Return the [X, Y] coordinate for the center point of the cell that contains the specified text.  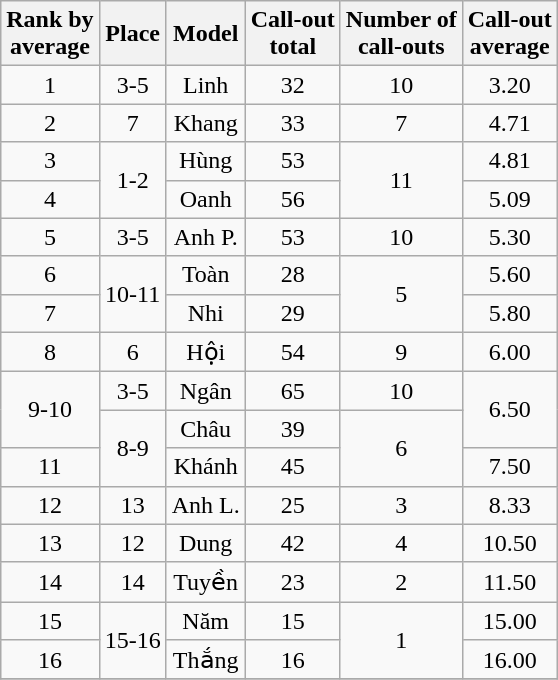
32 [292, 85]
8 [50, 352]
Tuyền [206, 582]
Ngân [206, 391]
Anh L. [206, 505]
Call-outtotal [292, 34]
11.50 [510, 582]
10-11 [132, 294]
Linh [206, 85]
54 [292, 352]
9-10 [50, 410]
Rank byaverage [50, 34]
Anh P. [206, 237]
Model [206, 34]
Oanh [206, 199]
5.09 [510, 199]
6.00 [510, 352]
45 [292, 467]
Hội [206, 352]
56 [292, 199]
42 [292, 543]
Nhi [206, 313]
7.50 [510, 467]
15-16 [132, 641]
8.33 [510, 505]
29 [292, 313]
4.71 [510, 123]
1-2 [132, 180]
23 [292, 582]
Toàn [206, 275]
Khánh [206, 467]
5.80 [510, 313]
Châu [206, 429]
Hùng [206, 161]
Năm [206, 621]
Number ofcall-outs [401, 34]
25 [292, 505]
33 [292, 123]
Call-outaverage [510, 34]
3.20 [510, 85]
5.30 [510, 237]
Place [132, 34]
9 [401, 352]
39 [292, 429]
15.00 [510, 621]
65 [292, 391]
Dung [206, 543]
6.50 [510, 410]
8-9 [132, 448]
16.00 [510, 660]
10.50 [510, 543]
4.81 [510, 161]
28 [292, 275]
5.60 [510, 275]
Khang [206, 123]
Thắng [206, 660]
